Scan for the cell matching the given text and deliver its [x, y] coordinate at center. 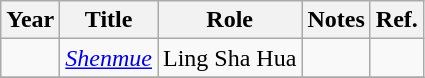
Ling Sha Hua [230, 58]
Notes [336, 20]
Shenmue [109, 58]
Role [230, 20]
Year [30, 20]
Title [109, 20]
Ref. [396, 20]
